Search for the cell housing the specified text and yield its (X, Y) center coordinate. 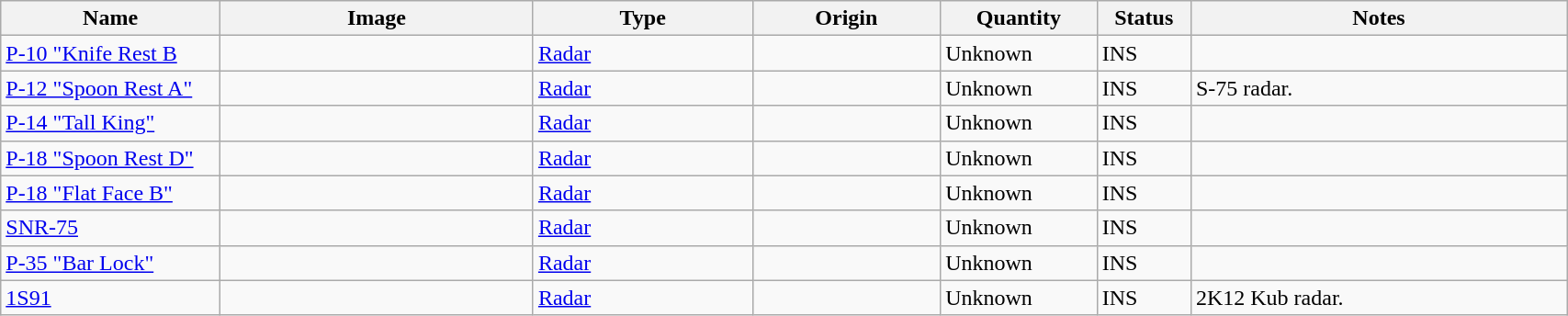
2K12 Kub radar. (1378, 298)
SNR-75 (110, 228)
Name (110, 18)
P-14 "Tall King" (110, 123)
1S91 (110, 298)
Origin (847, 18)
P-35 "Bar Lock" (110, 263)
P-18 "Flat Face B" (110, 193)
P-12 "Spoon Rest A" (110, 88)
Image (377, 18)
S-75 radar. (1378, 88)
P-10 "Knife Rest B (110, 53)
Type (643, 18)
Notes (1378, 18)
Status (1144, 18)
P-18 "Spoon Rest D" (110, 158)
Quantity (1019, 18)
